Locate the cell with the specified text and output its [x, y] center coordinate. 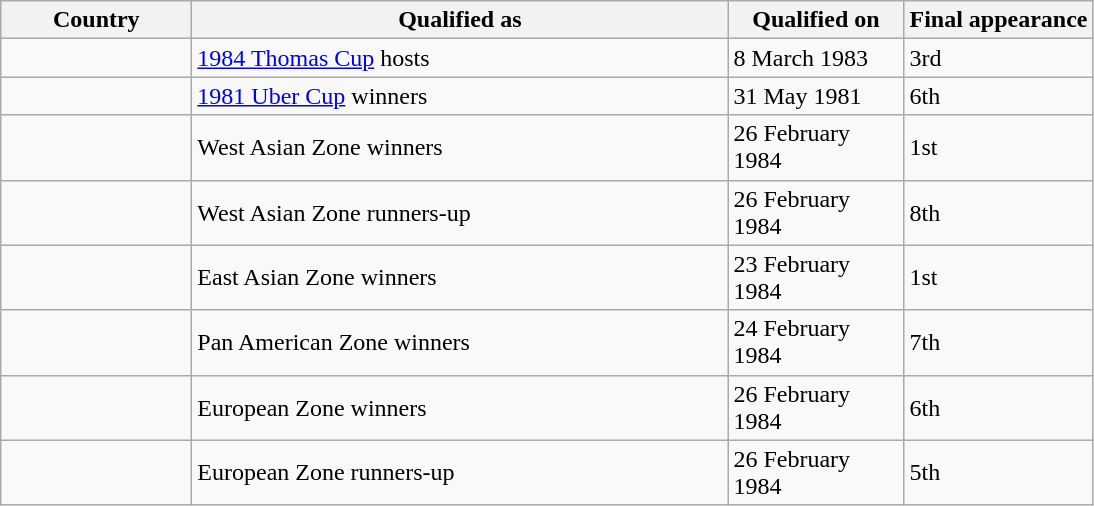
23 February 1984 [816, 278]
7th [998, 342]
Country [96, 20]
Qualified as [460, 20]
24 February 1984 [816, 342]
West Asian Zone runners-up [460, 212]
8 March 1983 [816, 58]
West Asian Zone winners [460, 148]
East Asian Zone winners [460, 278]
3rd [998, 58]
1984 Thomas Cup hosts [460, 58]
1981 Uber Cup winners [460, 96]
31 May 1981 [816, 96]
Pan American Zone winners [460, 342]
Final appearance [998, 20]
8th [998, 212]
European Zone runners-up [460, 472]
5th [998, 472]
Qualified on [816, 20]
European Zone winners [460, 408]
